Return the (x, y) coordinate for the center point of the cell that contains the specified text.  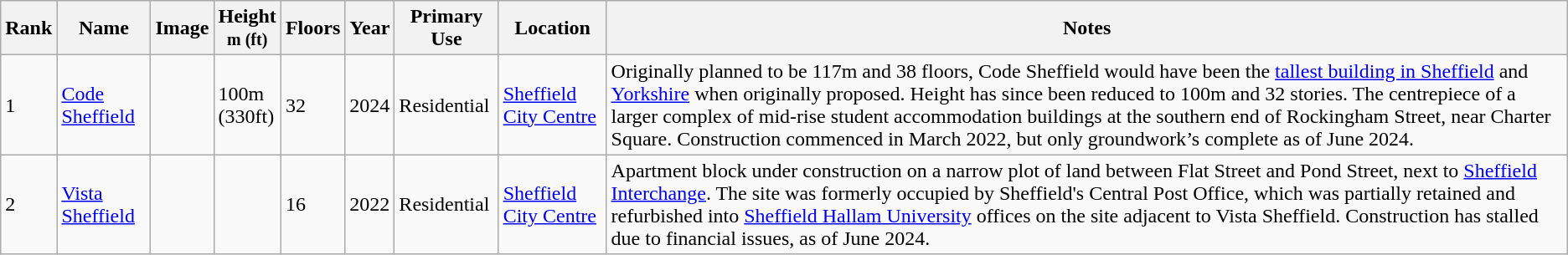
Rank (28, 28)
Code Sheffield (104, 105)
Image (183, 28)
2024 (370, 105)
Primary Use (446, 28)
Heightm (ft) (247, 28)
Vista Sheffield (104, 204)
16 (312, 204)
2 (28, 204)
Floors (312, 28)
1 (28, 105)
100m(330ft) (247, 105)
Name (104, 28)
Year (370, 28)
Location (553, 28)
Notes (1087, 28)
2022 (370, 204)
32 (312, 105)
